Find where the given text appears and provide that cell's center as (x, y) coordinate. 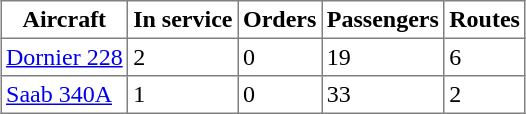
Saab 340A (64, 95)
6 (484, 57)
1 (183, 95)
Orders (280, 20)
19 (383, 57)
33 (383, 95)
Dornier 228 (64, 57)
Passengers (383, 20)
Aircraft (64, 20)
In service (183, 20)
Routes (484, 20)
